Extract the (X, Y) coordinate from the center of the cell holding the provided text.  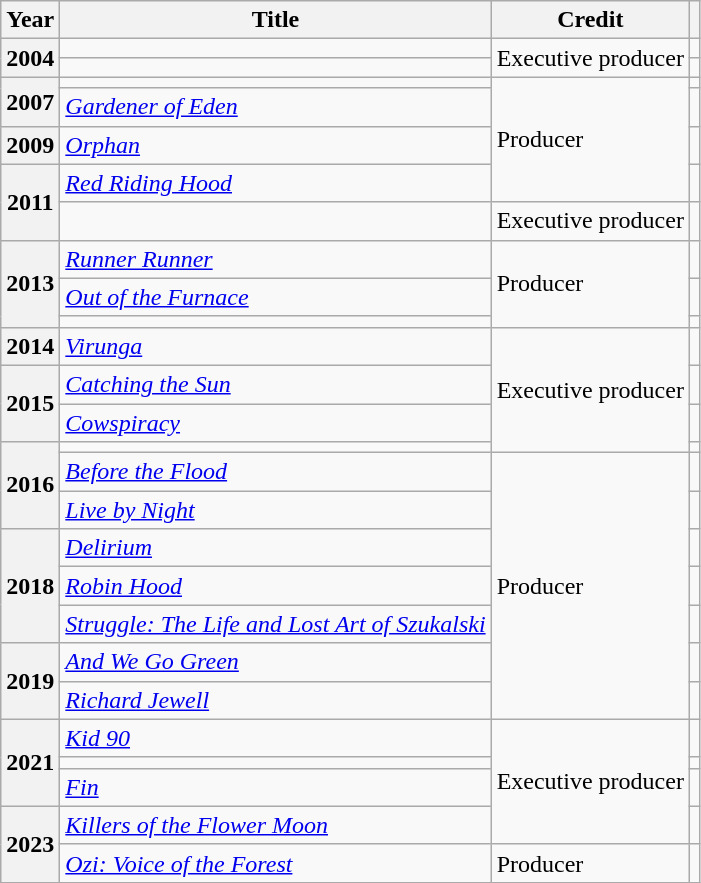
2011 (30, 202)
Delirium (276, 548)
And We Go Green (276, 662)
Out of the Furnace (276, 297)
Runner Runner (276, 259)
2004 (30, 58)
2016 (30, 486)
Orphan (276, 145)
Title (276, 20)
2014 (30, 346)
Struggle: The Life and Lost Art of Szukalski (276, 624)
2013 (30, 284)
2009 (30, 145)
2023 (30, 844)
Year (30, 20)
Gardener of Eden (276, 107)
2015 (30, 403)
Red Riding Hood (276, 183)
2019 (30, 681)
Cowspiracy (276, 423)
Robin Hood (276, 586)
Live by Night (276, 510)
2007 (30, 102)
Richard Jewell (276, 700)
Fin (276, 787)
Before the Flood (276, 472)
2021 (30, 762)
Kid 90 (276, 738)
Catching the Sun (276, 384)
Killers of the Flower Moon (276, 825)
2018 (30, 586)
Ozi: Voice of the Forest (276, 863)
Credit (590, 20)
Virunga (276, 346)
